Return the [X, Y] coordinate for the center point of the cell that contains the specified text.  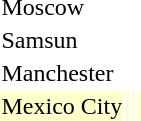
Manchester [62, 73]
Mexico City [62, 106]
Samsun [62, 40]
